Extract the (x, y) coordinate from the center of the cell holding the provided text.  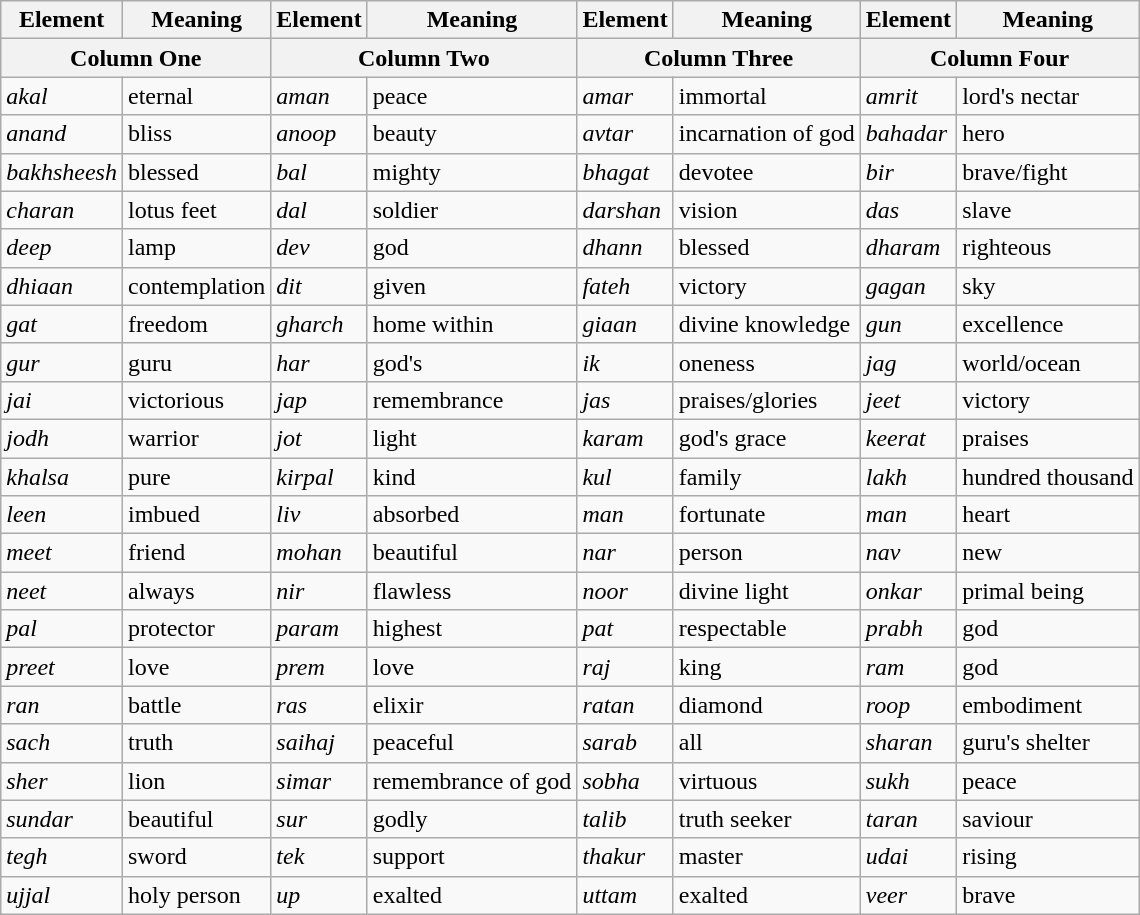
home within (472, 324)
gat (62, 324)
eternal (196, 96)
diamond (766, 705)
holy person (196, 895)
lotus feet (196, 210)
sukh (908, 781)
family (766, 477)
pat (625, 629)
freedom (196, 324)
saviour (1048, 819)
contemplation (196, 286)
immortal (766, 96)
sky (1048, 286)
jas (625, 400)
protector (196, 629)
leen (62, 515)
light (472, 438)
world/ocean (1048, 362)
keerat (908, 438)
righteous (1048, 248)
king (766, 667)
truth seeker (766, 819)
darshan (625, 210)
uttam (625, 895)
nav (908, 553)
bliss (196, 134)
nar (625, 553)
dal (319, 210)
sharan (908, 743)
nir (319, 591)
gur (62, 362)
ras (319, 705)
dev (319, 248)
noor (625, 591)
ram (908, 667)
deep (62, 248)
sobha (625, 781)
kul (625, 477)
imbued (196, 515)
neet (62, 591)
truth (196, 743)
jag (908, 362)
master (766, 857)
ratan (625, 705)
gagan (908, 286)
support (472, 857)
Column One (136, 58)
divine knowledge (766, 324)
new (1048, 553)
peaceful (472, 743)
Column Three (718, 58)
dhiaan (62, 286)
liv (319, 515)
rising (1048, 857)
fateh (625, 286)
brave/fight (1048, 172)
highest (472, 629)
sword (196, 857)
jap (319, 400)
jot (319, 438)
dhann (625, 248)
guru (196, 362)
tek (319, 857)
praises (1048, 438)
sur (319, 819)
ik (625, 362)
slave (1048, 210)
amrit (908, 96)
primal being (1048, 591)
sarab (625, 743)
incarnation of god (766, 134)
Column Four (1000, 58)
jeet (908, 400)
godly (472, 819)
brave (1048, 895)
oneness (766, 362)
charan (62, 210)
udai (908, 857)
onkar (908, 591)
saihaj (319, 743)
sundar (62, 819)
bal (319, 172)
vision (766, 210)
guru's shelter (1048, 743)
warrior (196, 438)
divine light (766, 591)
pure (196, 477)
elixir (472, 705)
amar (625, 96)
gun (908, 324)
respectable (766, 629)
thakur (625, 857)
kind (472, 477)
bahadar (908, 134)
prabh (908, 629)
ujjal (62, 895)
fortunate (766, 515)
up (319, 895)
battle (196, 705)
preet (62, 667)
khalsa (62, 477)
prem (319, 667)
remembrance (472, 400)
talib (625, 819)
beauty (472, 134)
all (766, 743)
taran (908, 819)
Column Two (424, 58)
bhagat (625, 172)
always (196, 591)
god's grace (766, 438)
bir (908, 172)
absorbed (472, 515)
roop (908, 705)
given (472, 286)
god's (472, 362)
jai (62, 400)
har (319, 362)
simar (319, 781)
anand (62, 134)
devotee (766, 172)
victorious (196, 400)
giaan (625, 324)
jodh (62, 438)
karam (625, 438)
flawless (472, 591)
hero (1048, 134)
lakh (908, 477)
pal (62, 629)
hundred thousand (1048, 477)
soldier (472, 210)
tegh (62, 857)
virtuous (766, 781)
lamp (196, 248)
bakhsheesh (62, 172)
avtar (625, 134)
veer (908, 895)
remembrance of god (472, 781)
mighty (472, 172)
embodiment (1048, 705)
excellence (1048, 324)
akal (62, 96)
anoop (319, 134)
praises/glories (766, 400)
aman (319, 96)
friend (196, 553)
param (319, 629)
ran (62, 705)
person (766, 553)
dit (319, 286)
meet (62, 553)
heart (1048, 515)
gharch (319, 324)
kirpal (319, 477)
dharam (908, 248)
das (908, 210)
sach (62, 743)
lion (196, 781)
raj (625, 667)
mohan (319, 553)
sher (62, 781)
lord's nectar (1048, 96)
